Search for the cell housing the specified text and yield its [x, y] center coordinate. 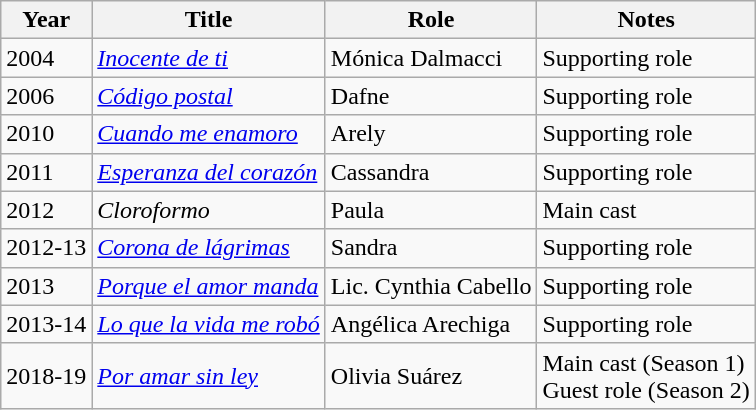
Mónica Dalmacci [431, 58]
Dafne [431, 96]
2006 [46, 96]
2012 [46, 210]
Código postal [208, 96]
2018-19 [46, 376]
Main cast [646, 210]
Cuando me enamoro [208, 134]
Role [431, 20]
Notes [646, 20]
Cassandra [431, 172]
Lo que la vida me robó [208, 324]
Inocente de ti [208, 58]
Por amar sin ley [208, 376]
2013-14 [46, 324]
Year [46, 20]
2012-13 [46, 248]
Corona de lágrimas [208, 248]
Olivia Suárez [431, 376]
2004 [46, 58]
Title [208, 20]
Arely [431, 134]
2013 [46, 286]
2010 [46, 134]
2011 [46, 172]
Sandra [431, 248]
Paula [431, 210]
Main cast (Season 1) Guest role (Season 2) [646, 376]
Esperanza del corazón [208, 172]
Cloroformo [208, 210]
Porque el amor manda [208, 286]
Lic. Cynthia Cabello [431, 286]
Angélica Arechiga [431, 324]
